Detect which cell encompasses the target text, then output its (x, y) center coordinate. 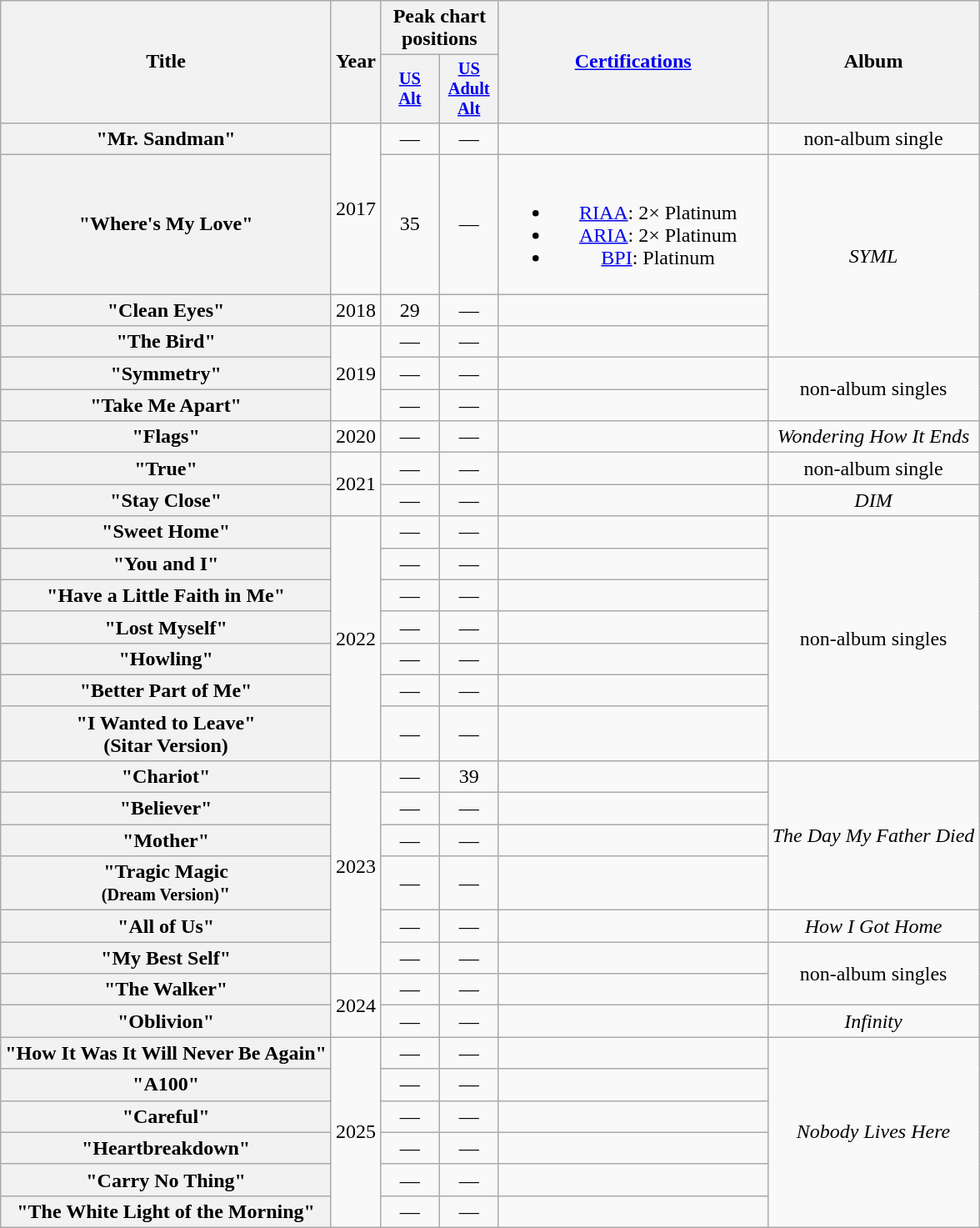
"Mother" (167, 840)
"Sweet Home" (167, 532)
"Symmetry" (167, 373)
Certifications (633, 62)
"The White Light of the Morning" (167, 1211)
"Howling" (167, 659)
"All of Us" (167, 926)
"Stay Close" (167, 500)
"Mr. Sandman" (167, 138)
"Chariot" (167, 776)
"Lost Myself" (167, 627)
"A100" (167, 1085)
"Have a Little Faith in Me" (167, 595)
"Heartbreakdown" (167, 1148)
"Careful" (167, 1116)
"Better Part of Me" (167, 690)
"Where's My Love" (167, 225)
"You and I" (167, 564)
Title (167, 62)
2017 (355, 208)
"True" (167, 469)
DIM (873, 500)
39 (468, 776)
USAdult Alt (468, 89)
"Clean Eyes" (167, 310)
2019 (355, 373)
USAlt (410, 89)
2024 (355, 1005)
2021 (355, 484)
Year (355, 62)
2018 (355, 310)
"My Best Self" (167, 958)
The Day My Father Died (873, 835)
2022 (355, 639)
Wondering How It Ends (873, 437)
Album (873, 62)
Peak chart positions (439, 28)
"Carry No Thing" (167, 1180)
"Believer" (167, 809)
"The Bird" (167, 342)
2023 (355, 867)
Infinity (873, 1021)
How I Got Home (873, 926)
"Oblivion" (167, 1021)
"Flags" (167, 437)
35 (410, 225)
SYML (873, 257)
"The Walker" (167, 990)
"How It Was It Will Never Be Again" (167, 1053)
2020 (355, 437)
"I Wanted to Leave" (Sitar Version) (167, 734)
RIAA: 2× PlatinumARIA: 2× PlatinumBPI: Platinum (633, 225)
2025 (355, 1132)
"Tragic Magic(Dream Version)" (167, 884)
"Take Me Apart" (167, 405)
Nobody Lives Here (873, 1132)
29 (410, 310)
